Search for the cell housing the specified text and yield its [x, y] center coordinate. 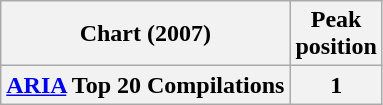
Peakposition [336, 34]
ARIA Top 20 Compilations [146, 85]
Chart (2007) [146, 34]
1 [336, 85]
